Search for the cell housing the specified text and yield its [X, Y] center coordinate. 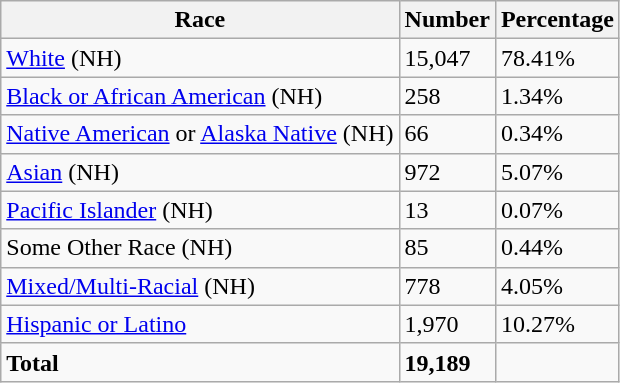
0.34% [557, 134]
Native American or Alaska Native (NH) [200, 134]
1.34% [557, 96]
85 [447, 248]
Race [200, 20]
Number [447, 20]
Hispanic or Latino [200, 324]
19,189 [447, 362]
Total [200, 362]
13 [447, 210]
0.07% [557, 210]
66 [447, 134]
Asian (NH) [200, 172]
4.05% [557, 286]
1,970 [447, 324]
White (NH) [200, 58]
258 [447, 96]
Percentage [557, 20]
Some Other Race (NH) [200, 248]
778 [447, 286]
5.07% [557, 172]
15,047 [447, 58]
Black or African American (NH) [200, 96]
Pacific Islander (NH) [200, 210]
0.44% [557, 248]
Mixed/Multi-Racial (NH) [200, 286]
10.27% [557, 324]
972 [447, 172]
78.41% [557, 58]
